Return [x, y] of the center of cell containing provided text 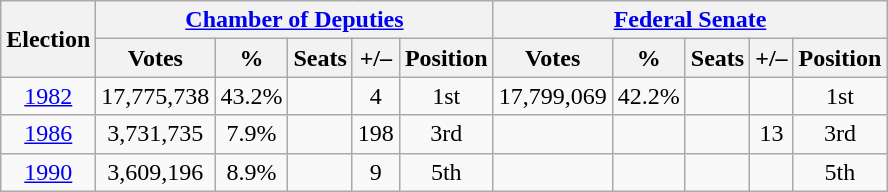
8.9% [252, 172]
3,609,196 [156, 172]
1990 [48, 172]
198 [376, 134]
13 [772, 134]
4 [376, 96]
9 [376, 172]
43.2% [252, 96]
1986 [48, 134]
42.2% [648, 96]
1982 [48, 96]
3,731,735 [156, 134]
Federal Senate [690, 20]
Chamber of Deputies [294, 20]
Election [48, 39]
17,799,069 [552, 96]
7.9% [252, 134]
17,775,738 [156, 96]
